Pinpoint the cell where the given text exists, returning its [x, y] midpoint coordinate. 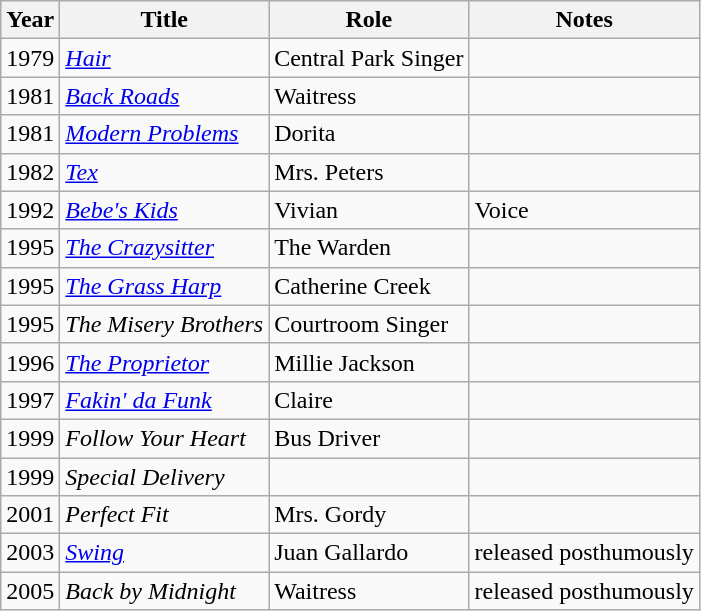
Title [164, 20]
Courtroom Singer [369, 324]
Bebe's Kids [164, 210]
The Crazysitter [164, 248]
1992 [30, 210]
Follow Your Heart [164, 438]
Back by Midnight [164, 591]
Bus Driver [369, 438]
Modern Problems [164, 134]
Mrs. Peters [369, 172]
Tex [164, 172]
Vivian [369, 210]
1979 [30, 58]
The Warden [369, 248]
Special Delivery [164, 477]
Voice [584, 210]
Hair [164, 58]
2001 [30, 515]
2003 [30, 553]
Year [30, 20]
Juan Gallardo [369, 553]
The Grass Harp [164, 286]
Catherine Creek [369, 286]
2005 [30, 591]
Swing [164, 553]
Notes [584, 20]
Role [369, 20]
Perfect Fit [164, 515]
Back Roads [164, 96]
Fakin' da Funk [164, 400]
The Proprietor [164, 362]
1996 [30, 362]
Millie Jackson [369, 362]
Mrs. Gordy [369, 515]
Claire [369, 400]
The Misery Brothers [164, 324]
1997 [30, 400]
Central Park Singer [369, 58]
Dorita [369, 134]
1982 [30, 172]
